For the text-containing cell, return its midpoint in [X, Y] coordinate format. 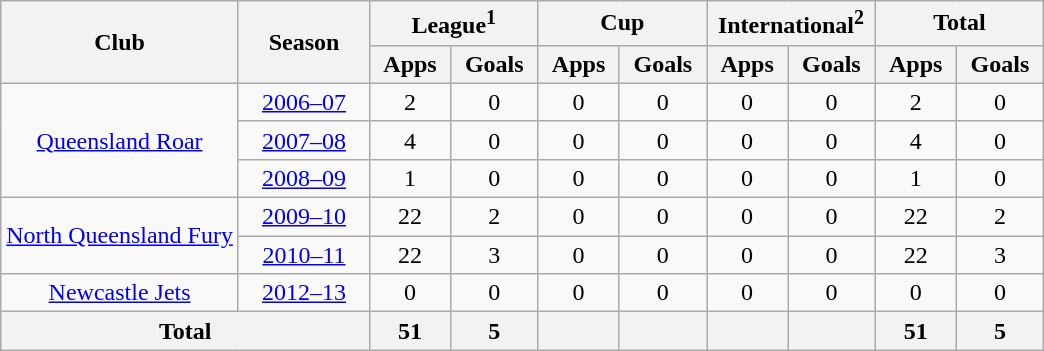
Queensland Roar [120, 140]
North Queensland Fury [120, 236]
2007–08 [304, 140]
2006–07 [304, 102]
Newcastle Jets [120, 293]
Club [120, 42]
2012–13 [304, 293]
2010–11 [304, 255]
Season [304, 42]
International2 [792, 24]
2008–09 [304, 178]
Cup [622, 24]
2009–10 [304, 217]
League1 [454, 24]
